Identify which cell holds the provided text, then report its (X, Y) central coordinate. 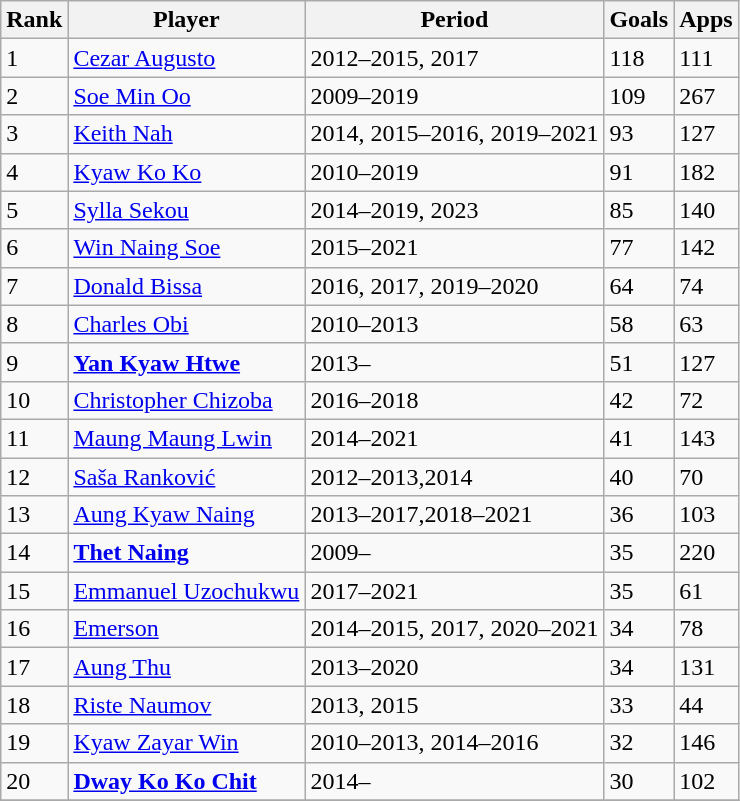
Player (186, 20)
2009– (454, 553)
5 (34, 210)
Thet Naing (186, 553)
2016–2018 (454, 400)
Goals (639, 20)
142 (706, 248)
91 (639, 172)
18 (34, 705)
40 (639, 477)
2010–2013, 2014–2016 (454, 743)
2009–2019 (454, 96)
140 (706, 210)
20 (34, 781)
2013– (454, 362)
2014–2019, 2023 (454, 210)
103 (706, 515)
Rank (34, 20)
85 (639, 210)
14 (34, 553)
267 (706, 96)
Soe Min Oo (186, 96)
143 (706, 438)
3 (34, 134)
78 (706, 629)
13 (34, 515)
Maung Maung Lwin (186, 438)
93 (639, 134)
44 (706, 705)
51 (639, 362)
16 (34, 629)
74 (706, 286)
118 (639, 58)
2014, 2015–2016, 2019–2021 (454, 134)
58 (639, 324)
32 (639, 743)
2013–2020 (454, 667)
Saša Ranković (186, 477)
1 (34, 58)
63 (706, 324)
Period (454, 20)
19 (34, 743)
30 (639, 781)
2017–2021 (454, 591)
Kyaw Ko Ko (186, 172)
Sylla Sekou (186, 210)
17 (34, 667)
33 (639, 705)
Aung Kyaw Naing (186, 515)
15 (34, 591)
72 (706, 400)
Emmanuel Uzochukwu (186, 591)
Yan Kyaw Htwe (186, 362)
Riste Naumov (186, 705)
36 (639, 515)
77 (639, 248)
Donald Bissa (186, 286)
2013–2017,2018–2021 (454, 515)
6 (34, 248)
2010–2019 (454, 172)
Win Naing Soe (186, 248)
131 (706, 667)
2016, 2017, 2019–2020 (454, 286)
Dway Ko Ko Chit (186, 781)
2013, 2015 (454, 705)
11 (34, 438)
Kyaw Zayar Win (186, 743)
Aung Thu (186, 667)
7 (34, 286)
111 (706, 58)
2014–2021 (454, 438)
220 (706, 553)
2012–2015, 2017 (454, 58)
Charles Obi (186, 324)
41 (639, 438)
70 (706, 477)
182 (706, 172)
12 (34, 477)
146 (706, 743)
42 (639, 400)
109 (639, 96)
2015–2021 (454, 248)
61 (706, 591)
Christopher Chizoba (186, 400)
Emerson (186, 629)
9 (34, 362)
Apps (706, 20)
2 (34, 96)
2014– (454, 781)
2014–2015, 2017, 2020–2021 (454, 629)
10 (34, 400)
64 (639, 286)
102 (706, 781)
Keith Nah (186, 134)
2010–2013 (454, 324)
Cezar Augusto (186, 58)
2012–2013,2014 (454, 477)
4 (34, 172)
8 (34, 324)
